Locate the cell with the specified text and output its (x, y) center coordinate. 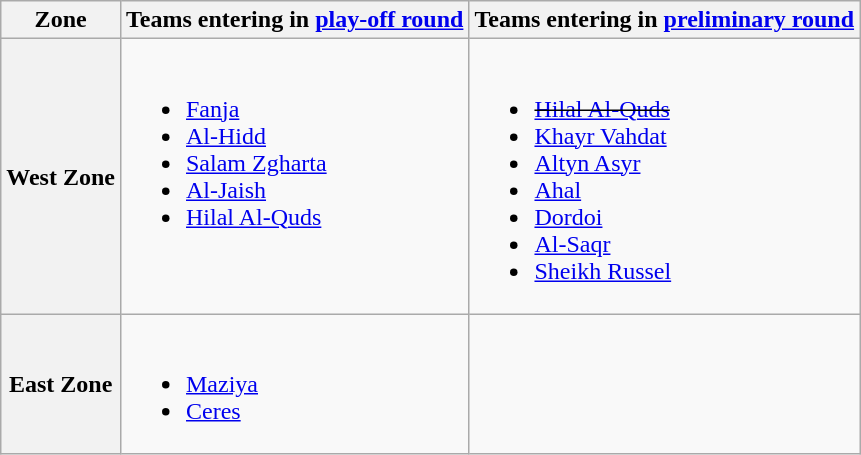
Hilal Al-Quds Khayr Vahdat Altyn Asyr Ahal Dordoi Al-Saqr Sheikh Russel (664, 176)
West Zone (61, 176)
Zone (61, 20)
Maziya Ceres (294, 384)
Teams entering in preliminary round (664, 20)
Teams entering in play-off round (294, 20)
Fanja Al-Hidd Salam Zgharta Al-Jaish Hilal Al-Quds (294, 176)
East Zone (61, 384)
